Extract the [X, Y] coordinate from the center of the cell holding the provided text.  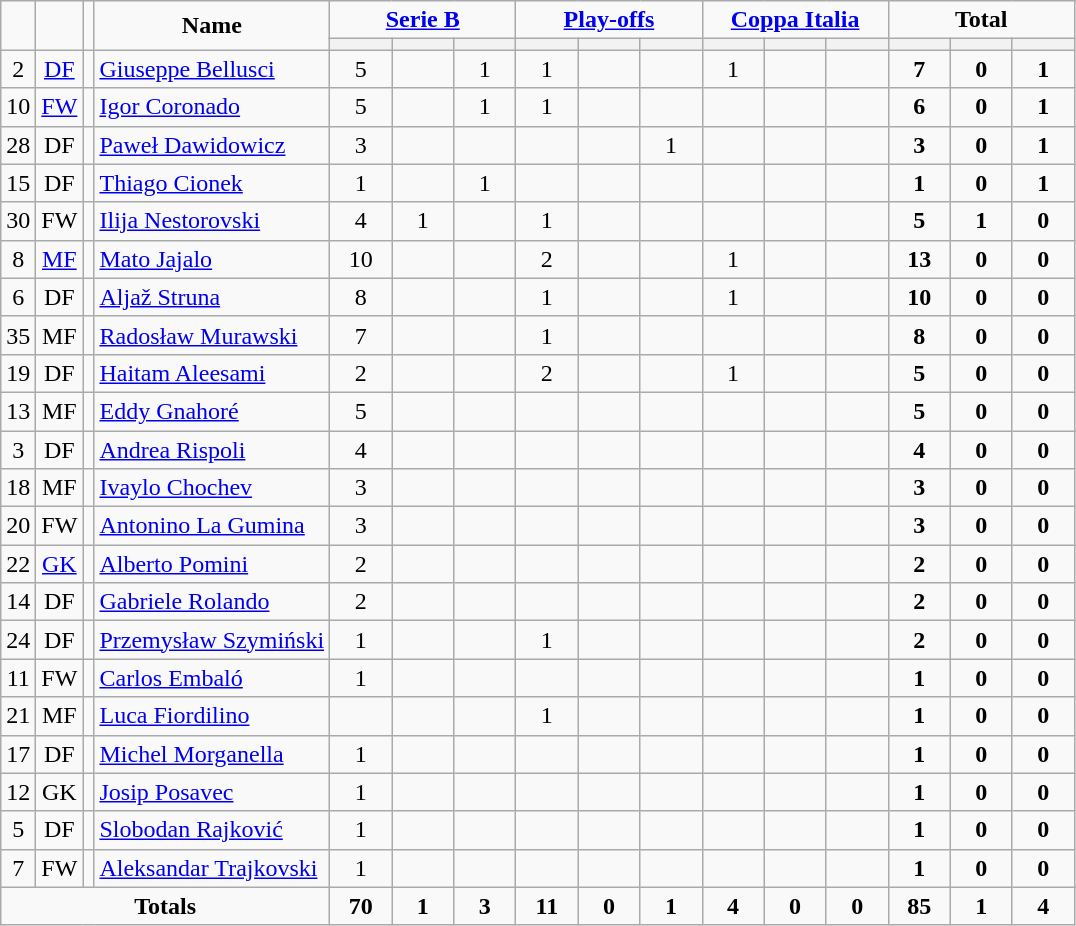
Mato Jajalo [212, 259]
14 [18, 602]
Ivaylo Chochev [212, 488]
Play-offs [609, 20]
Haitam Aleesami [212, 373]
Josip Posavec [212, 792]
20 [18, 526]
30 [18, 221]
24 [18, 640]
85 [919, 906]
Giuseppe Bellusci [212, 69]
Coppa Italia [795, 20]
Eddy Gnahoré [212, 411]
21 [18, 716]
Radosław Murawski [212, 335]
17 [18, 754]
12 [18, 792]
19 [18, 373]
Serie B [423, 20]
Aljaž Struna [212, 297]
Igor Coronado [212, 107]
Ilija Nestorovski [212, 221]
Thiago Cionek [212, 183]
Aleksandar Trajkovski [212, 868]
Carlos Embaló [212, 678]
22 [18, 564]
Totals [166, 906]
Przemysław Szymiński [212, 640]
Michel Morganella [212, 754]
70 [361, 906]
28 [18, 145]
Alberto Pomini [212, 564]
Paweł Dawidowicz [212, 145]
Luca Fiordilino [212, 716]
Andrea Rispoli [212, 449]
35 [18, 335]
Total [981, 20]
18 [18, 488]
Gabriele Rolando [212, 602]
Antonino La Gumina [212, 526]
Slobodan Rajković [212, 830]
Name [212, 26]
15 [18, 183]
